Search for the cell housing the specified text and yield its [X, Y] center coordinate. 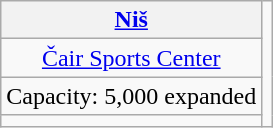
Capacity: 5,000 expanded [132, 96]
Niš [132, 20]
Čair Sports Center [132, 58]
